Find where the given text appears and provide that cell's center as [x, y] coordinate. 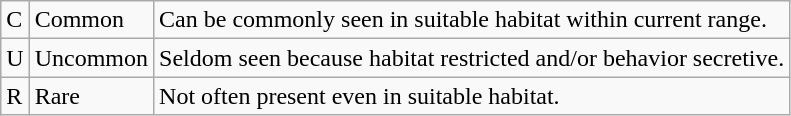
R [15, 96]
Not often present even in suitable habitat. [472, 96]
Common [91, 20]
Can be commonly seen in suitable habitat within current range. [472, 20]
Seldom seen because habitat restricted and/or behavior secretive. [472, 58]
U [15, 58]
Rare [91, 96]
C [15, 20]
Uncommon [91, 58]
